Locate the cell with the specified text and output its [x, y] center coordinate. 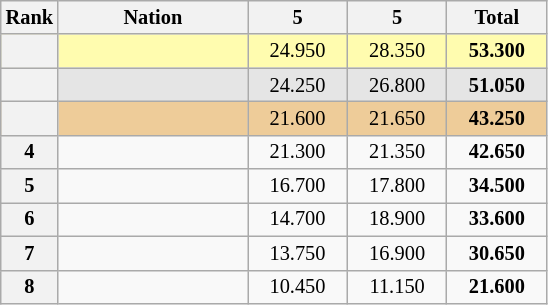
21.300 [298, 152]
6 [30, 219]
33.600 [497, 219]
7 [30, 253]
34.500 [497, 186]
24.950 [298, 51]
43.250 [497, 118]
24.250 [298, 85]
51.050 [497, 85]
16.900 [397, 253]
21.650 [397, 118]
Nation [153, 17]
18.900 [397, 219]
10.450 [298, 287]
53.300 [497, 51]
16.700 [298, 186]
42.650 [497, 152]
26.800 [397, 85]
28.350 [397, 51]
13.750 [298, 253]
17.800 [397, 186]
8 [30, 287]
21.350 [397, 152]
Rank [30, 17]
14.700 [298, 219]
Total [497, 17]
4 [30, 152]
30.650 [497, 253]
11.150 [397, 287]
